From the cell containing the given text, extract its center point as [X, Y] coordinate. 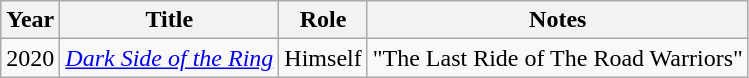
Title [170, 20]
"The Last Ride of The Road Warriors" [558, 58]
Role [323, 20]
Notes [558, 20]
2020 [30, 58]
Himself [323, 58]
Dark Side of the Ring [170, 58]
Year [30, 20]
